Detect which cell encompasses the target text, then output its (X, Y) center coordinate. 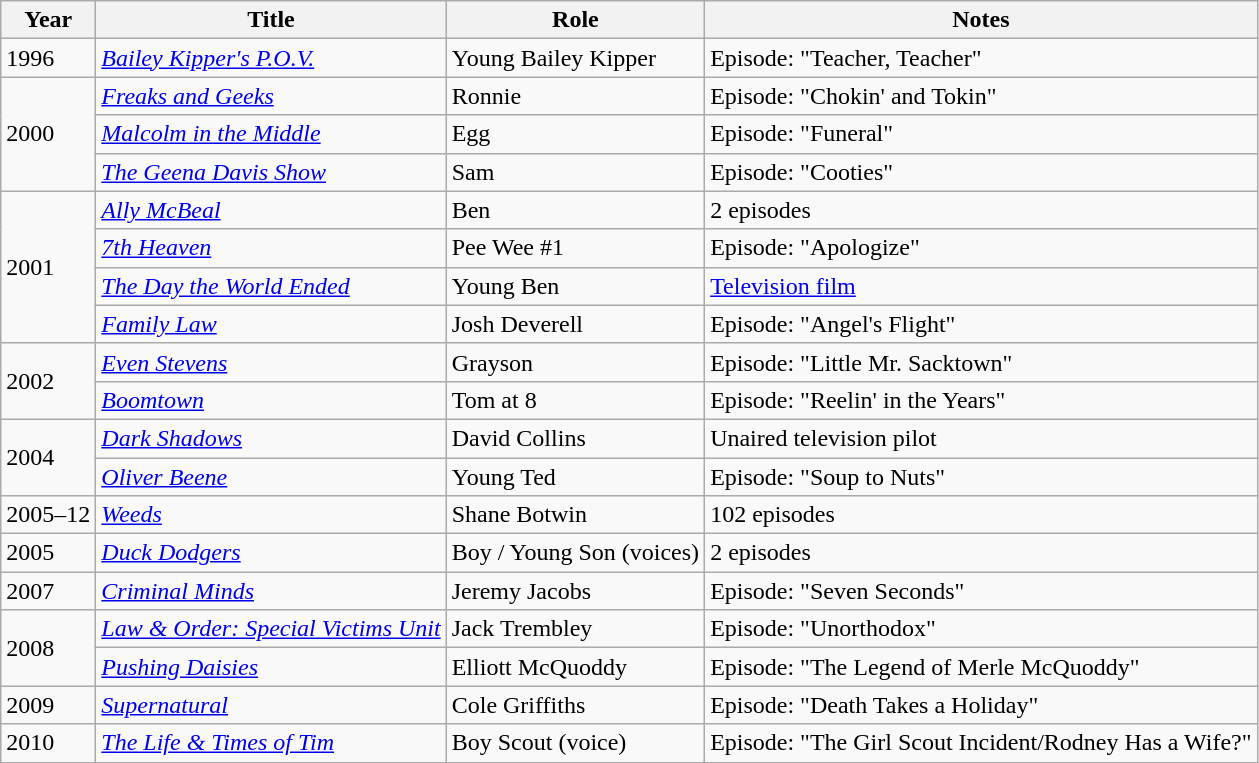
Episode: "Angel's Flight" (981, 324)
The Life & Times of Tim (271, 743)
David Collins (575, 438)
Criminal Minds (271, 591)
Episode: "Reelin' in the Years" (981, 400)
Cole Griffiths (575, 705)
Notes (981, 20)
2008 (48, 648)
2007 (48, 591)
Egg (575, 134)
Pee Wee #1 (575, 248)
Episode: "Unorthodox" (981, 629)
Ben (575, 210)
Young Ted (575, 477)
Ronnie (575, 96)
Law & Order: Special Victims Unit (271, 629)
Oliver Beene (271, 477)
Sam (575, 172)
The Day the World Ended (271, 286)
Episode: "The Girl Scout Incident/Rodney Has a Wife?" (981, 743)
2001 (48, 267)
Boomtown (271, 400)
Episode: "Death Takes a Holiday" (981, 705)
Duck Dodgers (271, 553)
Young Bailey Kipper (575, 58)
Episode: "The Legend of Merle McQuoddy" (981, 667)
Episode: "Apologize" (981, 248)
Ally McBeal (271, 210)
The Geena Davis Show (271, 172)
2000 (48, 134)
Grayson (575, 362)
Freaks and Geeks (271, 96)
2005 (48, 553)
Young Ben (575, 286)
Even Stevens (271, 362)
Elliott McQuoddy (575, 667)
Television film (981, 286)
7th Heaven (271, 248)
Episode: "Soup to Nuts" (981, 477)
Pushing Daisies (271, 667)
Shane Botwin (575, 515)
Jeremy Jacobs (575, 591)
2009 (48, 705)
Family Law (271, 324)
Episode: "Cooties" (981, 172)
Unaired television pilot (981, 438)
2010 (48, 743)
Year (48, 20)
Jack Trembley (575, 629)
2005–12 (48, 515)
Episode: "Seven Seconds" (981, 591)
2002 (48, 381)
Boy / Young Son (voices) (575, 553)
2004 (48, 457)
Supernatural (271, 705)
1996 (48, 58)
Episode: "Teacher, Teacher" (981, 58)
Dark Shadows (271, 438)
Episode: "Funeral" (981, 134)
Weeds (271, 515)
Malcolm in the Middle (271, 134)
Episode: "Little Mr. Sacktown" (981, 362)
Boy Scout (voice) (575, 743)
102 episodes (981, 515)
Josh Deverell (575, 324)
Role (575, 20)
Bailey Kipper's P.O.V. (271, 58)
Episode: "Chokin' and Tokin" (981, 96)
Tom at 8 (575, 400)
Title (271, 20)
